Identify which cell holds the provided text, then report its (x, y) central coordinate. 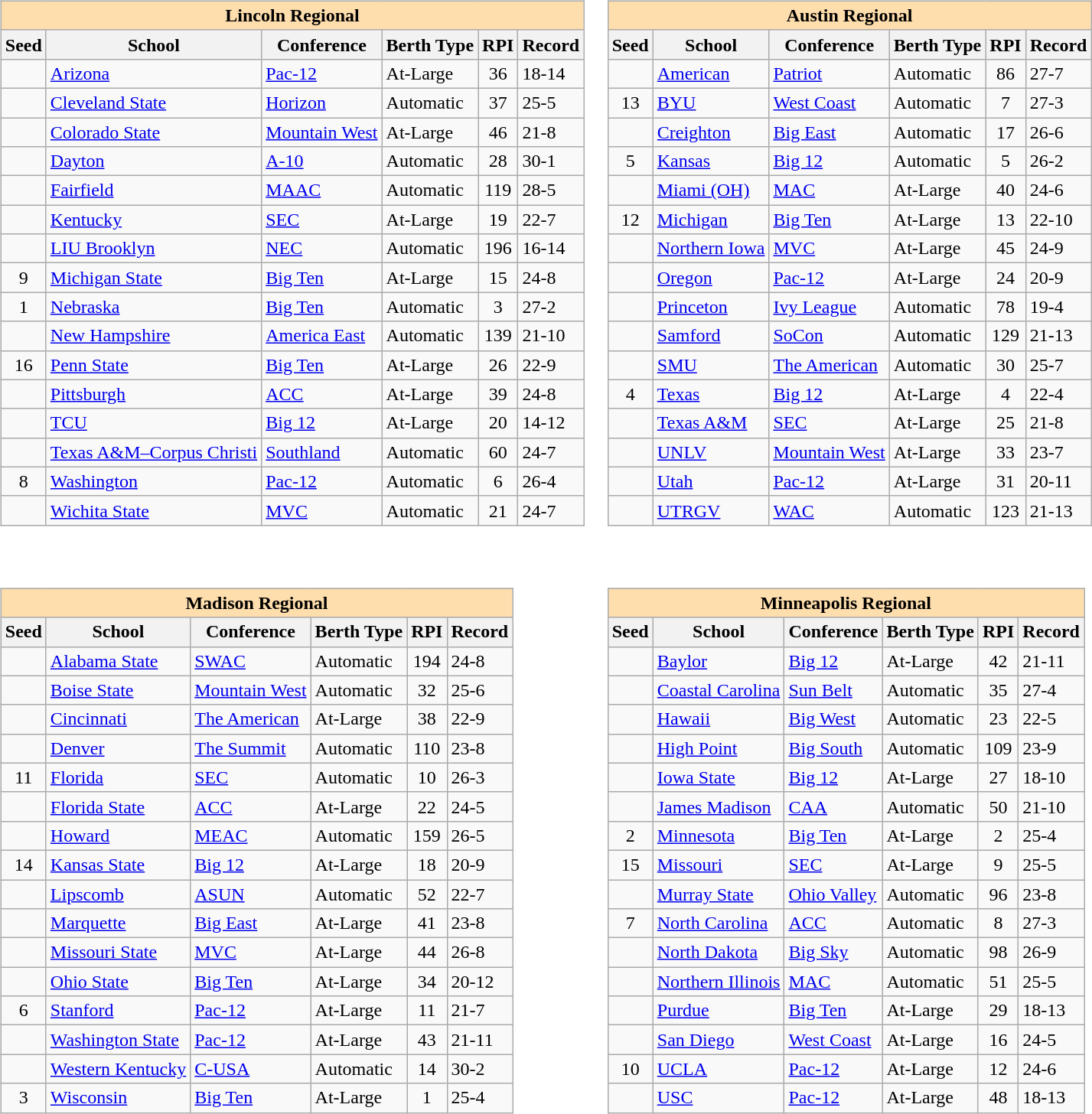
139 (498, 336)
123 (1006, 510)
UCLA (719, 1069)
Madison Regional (256, 603)
18 (427, 865)
25-6 (480, 690)
North Dakota (719, 953)
New Hampshire (153, 336)
27 (998, 777)
Stanford (118, 1011)
27-2 (551, 307)
34 (427, 982)
26-6 (1058, 132)
26-3 (480, 777)
TCU (153, 423)
28 (498, 161)
USC (719, 1098)
Florida State (118, 806)
MEAC (251, 835)
19-4 (1058, 307)
26-5 (480, 835)
Howard (118, 835)
27-7 (1058, 73)
Marquette (118, 923)
86 (1006, 73)
San Diego (719, 1040)
Ohio Valley (833, 894)
Big South (833, 748)
Michigan State (153, 278)
Iowa State (719, 777)
Big Sky (833, 953)
Wisconsin (118, 1098)
SoCon (830, 336)
14-12 (551, 423)
Lincoln Regional (292, 15)
39 (498, 394)
28-5 (551, 191)
Ohio State (118, 982)
Utah (711, 481)
American (711, 73)
42 (998, 661)
Boise State (118, 690)
Cleveland State (153, 103)
46 (498, 132)
SMU (711, 365)
25-7 (1058, 365)
159 (427, 835)
LIU Brooklyn (153, 249)
Baylor (719, 661)
UTRGV (711, 510)
119 (498, 191)
31 (1006, 481)
52 (427, 894)
Texas A&M (711, 423)
Minnesota (719, 835)
ASUN (251, 894)
Samford (711, 336)
25 (1006, 423)
Creighton (711, 132)
26 (498, 365)
Kansas State (118, 865)
16-14 (551, 249)
WAC (830, 510)
North Carolina (719, 923)
Texas A&M–Corpus Christi (153, 452)
Cincinnati (118, 719)
21-7 (480, 1011)
40 (1006, 191)
19 (498, 220)
78 (1006, 307)
Princeton (711, 307)
36 (498, 73)
50 (998, 806)
96 (998, 894)
24-9 (1058, 249)
Big West (833, 719)
26-9 (1051, 953)
Sun Belt (833, 690)
Texas (711, 394)
194 (427, 661)
Northern Illinois (719, 982)
26-4 (551, 481)
Arizona (153, 73)
Western Kentucky (118, 1069)
Oregon (711, 278)
20-12 (480, 982)
Purdue (719, 1011)
Ivy League (830, 307)
23 (998, 719)
The Summit (251, 748)
17 (1006, 132)
30-1 (551, 161)
Missouri (719, 865)
22-5 (1051, 719)
Kansas (711, 161)
Dayton (153, 161)
22 (427, 806)
33 (1006, 452)
51 (998, 982)
Austin Regional (849, 15)
MAAC (321, 191)
High Point (719, 748)
Patriot (830, 73)
21 (498, 510)
24 (1006, 278)
Washington (153, 481)
27-4 (1051, 690)
20-11 (1058, 481)
Miami (OH) (711, 191)
38 (427, 719)
SWAC (251, 661)
NEC (321, 249)
23-7 (1058, 452)
Pittsburgh (153, 394)
Fairfield (153, 191)
43 (427, 1040)
CAA (833, 806)
22-10 (1058, 220)
Wichita State (153, 510)
29 (998, 1011)
48 (998, 1098)
45 (1006, 249)
26-2 (1058, 161)
44 (427, 953)
A-10 (321, 161)
18-14 (551, 73)
Southland (321, 452)
23-9 (1051, 748)
Lipscomb (118, 894)
196 (498, 249)
Murray State (719, 894)
Colorado State (153, 132)
109 (998, 748)
35 (998, 690)
James Madison (719, 806)
UNLV (711, 452)
22-4 (1058, 394)
BYU (711, 103)
Washington State (118, 1040)
32 (427, 690)
Minneapolis Regional (846, 603)
110 (427, 748)
30-2 (480, 1069)
Penn State (153, 365)
20 (498, 423)
37 (498, 103)
Alabama State (118, 661)
Florida (118, 777)
Hawaii (719, 719)
129 (1006, 336)
Denver (118, 748)
60 (498, 452)
Northern Iowa (711, 249)
30 (1006, 365)
C-USA (251, 1069)
Horizon (321, 103)
18-10 (1051, 777)
26-8 (480, 953)
Nebraska (153, 307)
41 (427, 923)
Missouri State (118, 953)
Michigan (711, 220)
America East (321, 336)
Kentucky (153, 220)
Coastal Carolina (719, 690)
98 (998, 953)
